Scan for the cell matching the given text and deliver its [x, y] coordinate at center. 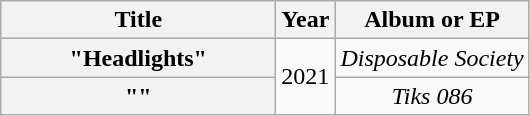
Title [138, 20]
"Headlights" [138, 58]
Tiks 086 [432, 96]
"" [138, 96]
Disposable Society [432, 58]
2021 [306, 77]
Year [306, 20]
Album or EP [432, 20]
